Determine the [X, Y] coordinate at the center of the cell enclosing the given text.  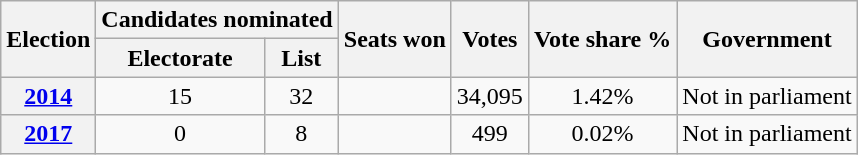
Government [767, 39]
Seats won [394, 39]
Votes [490, 39]
15 [180, 96]
0 [180, 134]
32 [301, 96]
0.02% [602, 134]
Candidates nominated [217, 20]
34,095 [490, 96]
2017 [48, 134]
Election [48, 39]
2014 [48, 96]
1.42% [602, 96]
List [301, 58]
8 [301, 134]
Electorate [180, 58]
Vote share % [602, 39]
499 [490, 134]
